Determine the [X, Y] coordinate at the center of the cell enclosing the given text.  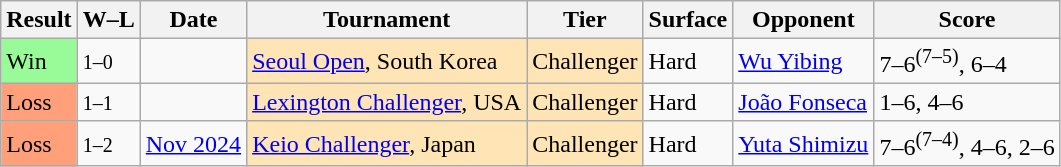
Opponent [804, 20]
Score [967, 20]
Tournament [387, 20]
Yuta Shimizu [804, 144]
1–1 [108, 102]
Tier [585, 20]
1–0 [108, 62]
Nov 2024 [193, 144]
Date [193, 20]
1–2 [108, 144]
Seoul Open, South Korea [387, 62]
Win [39, 62]
Wu Yibing [804, 62]
Keio Challenger, Japan [387, 144]
7–6(7–5), 6–4 [967, 62]
Surface [688, 20]
João Fonseca [804, 102]
Result [39, 20]
7–6(7–4), 4–6, 2–6 [967, 144]
W–L [108, 20]
1–6, 4–6 [967, 102]
Lexington Challenger, USA [387, 102]
